Search for the cell housing the specified text and yield its (X, Y) center coordinate. 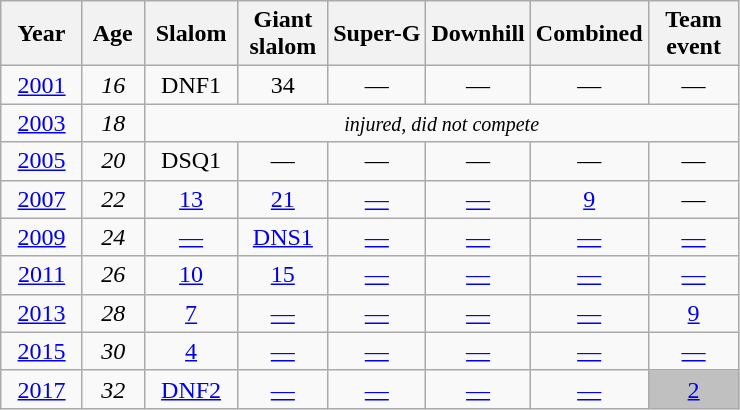
2001 (42, 85)
Year (42, 34)
21 (283, 199)
Giant slalom (283, 34)
7 (191, 313)
2005 (42, 161)
2011 (42, 275)
16 (113, 85)
18 (113, 123)
30 (113, 351)
Combined (589, 34)
DNS1 (283, 237)
2009 (42, 237)
2007 (42, 199)
2003 (42, 123)
Super-G (377, 34)
2015 (42, 351)
32 (113, 389)
Team event (694, 34)
13 (191, 199)
Age (113, 34)
Downhill (478, 34)
24 (113, 237)
Slalom (191, 34)
4 (191, 351)
10 (191, 275)
28 (113, 313)
22 (113, 199)
2013 (42, 313)
26 (113, 275)
2017 (42, 389)
2 (694, 389)
DSQ1 (191, 161)
injured, did not compete (442, 123)
34 (283, 85)
DNF2 (191, 389)
DNF1 (191, 85)
15 (283, 275)
20 (113, 161)
